Determine the (X, Y) coordinate at the center of the cell enclosing the given text.  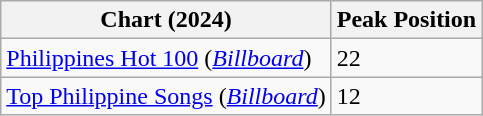
Top Philippine Songs (Billboard) (166, 96)
22 (406, 58)
12 (406, 96)
Philippines Hot 100 (Billboard) (166, 58)
Chart (2024) (166, 20)
Peak Position (406, 20)
